Locate the cell with the specified text and output its [X, Y] center coordinate. 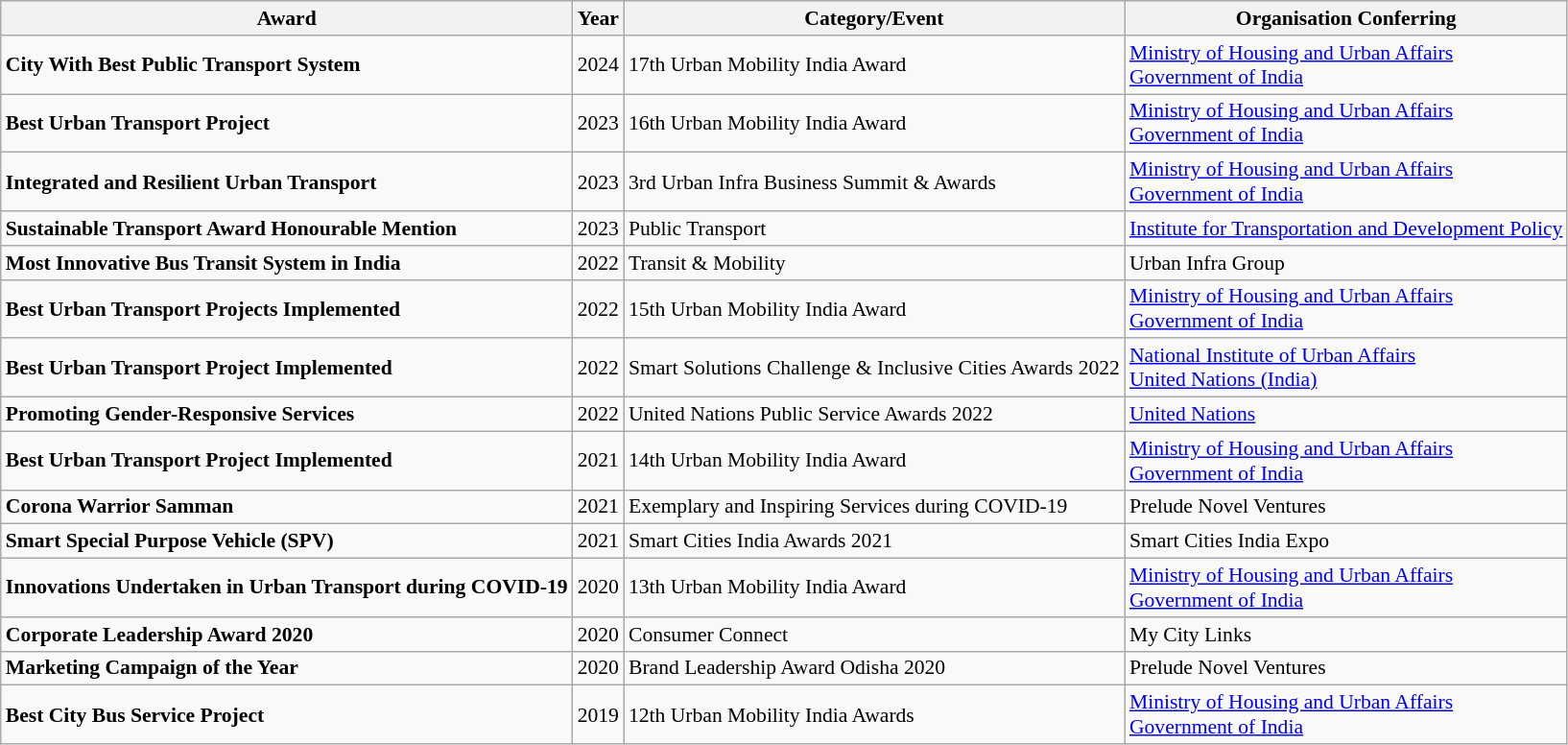
Consumer Connect [874, 635]
Corona Warrior Samman [287, 507]
Transit & Mobility [874, 263]
3rd Urban Infra Business Summit & Awards [874, 182]
16th Urban Mobility India Award [874, 123]
Urban Infra Group [1346, 263]
United Nations [1346, 415]
12th Urban Mobility India Awards [874, 714]
Year [599, 18]
Innovations Undertaken in Urban Transport during COVID-19 [287, 588]
Marketing Campaign of the Year [287, 668]
Award [287, 18]
Exemplary and Inspiring Services during COVID-19 [874, 507]
Best City Bus Service Project [287, 714]
Smart Special Purpose Vehicle (SPV) [287, 541]
Integrated and Resilient Urban Transport [287, 182]
Best Urban Transport Project [287, 123]
15th Urban Mobility India Award [874, 309]
17th Urban Mobility India Award [874, 65]
2024 [599, 65]
Most Innovative Bus Transit System in India [287, 263]
Sustainable Transport Award Honourable Mention [287, 228]
Best Urban Transport Projects Implemented [287, 309]
United Nations Public Service Awards 2022 [874, 415]
Corporate Leadership Award 2020 [287, 635]
Smart Solutions Challenge & Inclusive Cities Awards 2022 [874, 369]
My City Links [1346, 635]
Category/Event [874, 18]
13th Urban Mobility India Award [874, 588]
Brand Leadership Award Odisha 2020 [874, 668]
2019 [599, 714]
Smart Cities India Awards 2021 [874, 541]
14th Urban Mobility India Award [874, 461]
Organisation Conferring [1346, 18]
City With Best Public Transport System [287, 65]
Public Transport [874, 228]
National Institute of Urban AffairsUnited Nations (India) [1346, 369]
Institute for Transportation and Development Policy [1346, 228]
Smart Cities India Expo [1346, 541]
Promoting Gender-Responsive Services [287, 415]
